Locate the cell with the specified text and output its [X, Y] center coordinate. 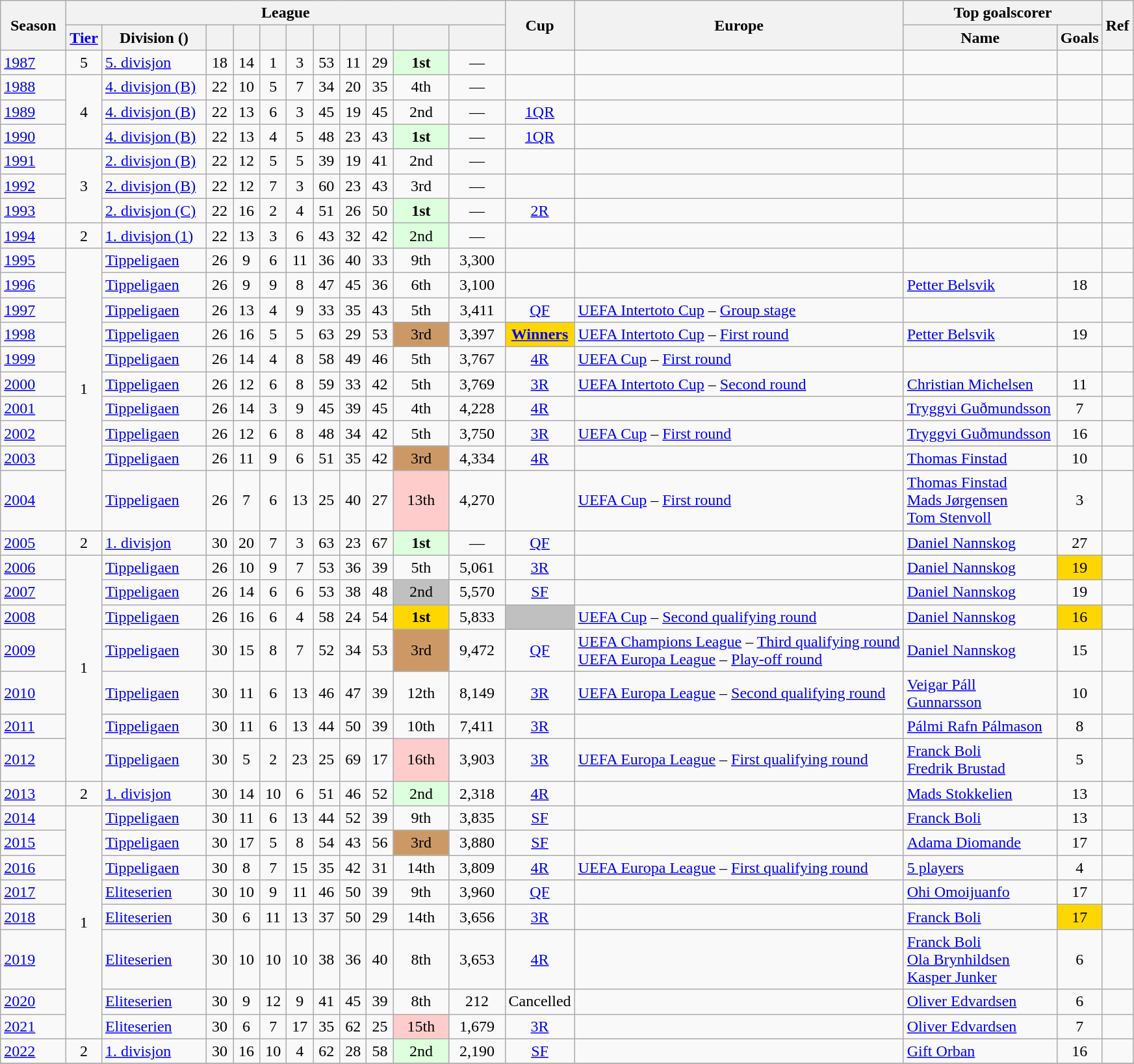
3,100 [477, 285]
UEFA Intertoto Cup – Group stage [739, 310]
56 [380, 843]
2011 [34, 726]
Thomas FinstadMads JørgensenTom Stenvoll [980, 500]
2006 [34, 567]
Christian Michelsen [980, 384]
3,397 [477, 335]
5. divisjon [153, 62]
1990 [34, 136]
2015 [34, 843]
Goals [1079, 38]
UEFA Intertoto Cup – First round [739, 335]
37 [326, 917]
13th [421, 500]
3,300 [477, 260]
Pálmi Rafn Pálmason [980, 726]
12th [421, 693]
UEFA Cup – Second qualifying round [739, 617]
2003 [34, 458]
5 players [980, 868]
2008 [34, 617]
3,750 [477, 434]
1997 [34, 310]
1993 [34, 211]
4,270 [477, 500]
Cancelled [539, 1002]
UEFA Intertoto Cup – Second round [739, 384]
49 [354, 359]
1998 [34, 335]
Thomas Finstad [980, 458]
1994 [34, 235]
1,679 [477, 1026]
1988 [34, 87]
Top goalscorer [1003, 13]
2R [539, 211]
5,061 [477, 567]
1991 [34, 161]
3,809 [477, 868]
2014 [34, 818]
2002 [34, 434]
1996 [34, 285]
2009 [34, 650]
24 [354, 617]
2004 [34, 500]
59 [326, 384]
Season [34, 25]
60 [326, 186]
2012 [34, 759]
UEFA Europa League – Second qualifying round [739, 693]
212 [477, 1002]
2007 [34, 592]
1. divisjon (1) [153, 235]
2005 [34, 543]
Mads Stokkelien [980, 794]
3,411 [477, 310]
16th [421, 759]
2000 [34, 384]
UEFA Champions League – Third qualifying roundUEFA Europa League – Play-off round [739, 650]
1999 [34, 359]
2022 [34, 1051]
10th [421, 726]
Europe [739, 25]
Adama Diomande [980, 843]
1995 [34, 260]
Winners [539, 335]
3,653 [477, 959]
Franck BoliOla BrynhildsenKasper Junker [980, 959]
15th [421, 1026]
31 [380, 868]
2. divisjon (C) [153, 211]
2,318 [477, 794]
2019 [34, 959]
3,880 [477, 843]
2013 [34, 794]
67 [380, 543]
4,334 [477, 458]
8,149 [477, 693]
28 [354, 1051]
1989 [34, 112]
2,190 [477, 1051]
3,656 [477, 917]
3,767 [477, 359]
Ohi Omoijuanfo [980, 892]
1992 [34, 186]
5,570 [477, 592]
3,960 [477, 892]
2021 [34, 1026]
Division () [153, 38]
69 [354, 759]
Veigar Páll Gunnarsson [980, 693]
2001 [34, 409]
Name [980, 38]
4,228 [477, 409]
3,835 [477, 818]
Ref [1118, 25]
3,903 [477, 759]
32 [354, 235]
3,769 [477, 384]
2016 [34, 868]
9,472 [477, 650]
Tier [84, 38]
1987 [34, 62]
2018 [34, 917]
2020 [34, 1002]
2017 [34, 892]
7,411 [477, 726]
Franck BoliFredrik Brustad [980, 759]
Gift Orban [980, 1051]
2010 [34, 693]
6th [421, 285]
Cup [539, 25]
5,833 [477, 617]
League [286, 13]
